Detect which cell encompasses the target text, then output its [X, Y] center coordinate. 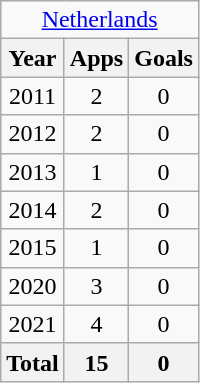
Goals [164, 58]
3 [96, 286]
Netherlands [100, 20]
Total [33, 362]
15 [96, 362]
4 [96, 324]
2021 [33, 324]
2012 [33, 134]
Apps [96, 58]
2015 [33, 248]
2011 [33, 96]
2020 [33, 286]
2013 [33, 172]
2014 [33, 210]
Year [33, 58]
